Locate the cell with the specified text and output its (X, Y) center coordinate. 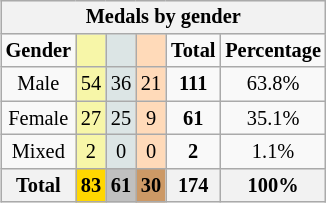
111 (193, 84)
63.8% (273, 84)
174 (193, 185)
30 (151, 185)
Male (38, 84)
Medals by gender (164, 17)
36 (121, 84)
Percentage (273, 51)
27 (91, 118)
35.1% (273, 118)
25 (121, 118)
83 (91, 185)
21 (151, 84)
Female (38, 118)
1.1% (273, 152)
Gender (38, 51)
9 (151, 118)
Mixed (38, 152)
54 (91, 84)
100% (273, 185)
